Output the (X, Y) coordinate of the center of the cell containing the given text.  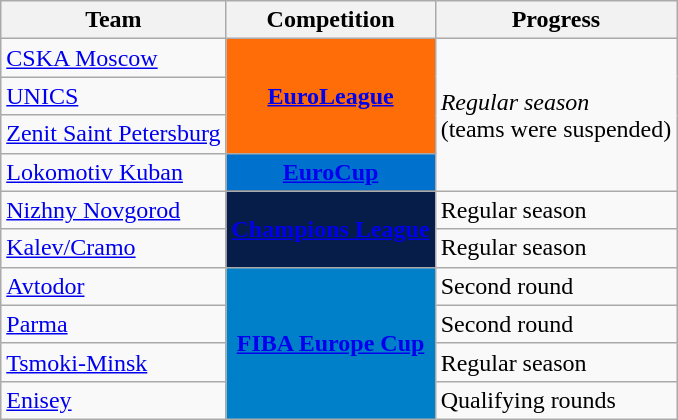
Lokomotiv Kuban (114, 172)
Nizhny Novgorod (114, 210)
FIBA Europe Cup (330, 343)
Enisey (114, 400)
Regular season(teams were suspended) (556, 115)
EuroLeague (330, 96)
CSKA Moscow (114, 58)
Competition (330, 20)
Parma (114, 324)
Zenit Saint Petersburg (114, 134)
Avtodor (114, 286)
Qualifying rounds (556, 400)
Champions League (330, 229)
Progress (556, 20)
EuroCup (330, 172)
UNICS (114, 96)
Kalev/Cramo (114, 248)
Team (114, 20)
Tsmoki-Minsk (114, 362)
